Search for the cell housing the specified text and yield its (X, Y) center coordinate. 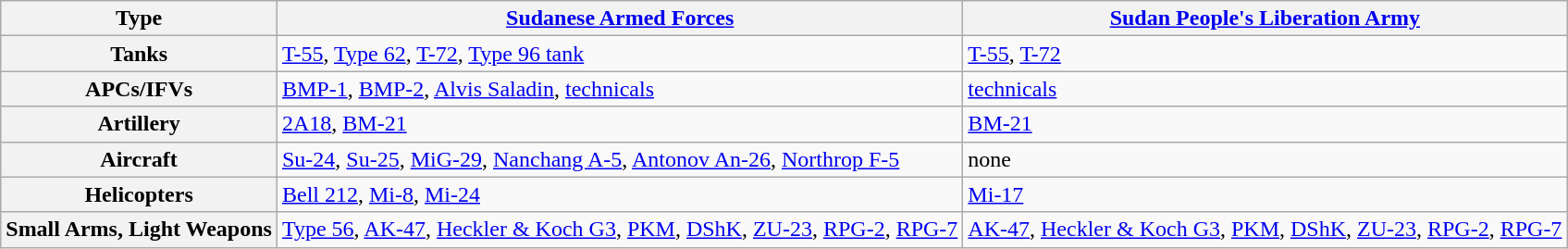
Artillery (139, 124)
technicals (1266, 89)
T-55, Type 62, T-72, Type 96 tank (620, 54)
Small Arms, Light Weapons (139, 230)
Su-24, Su-25, MiG-29, Nanchang A-5, Antonov An-26, Northrop F-5 (620, 159)
Type (139, 19)
APCs/IFVs (139, 89)
BMP-1, BMP-2, Alvis Saladin, technicals (620, 89)
T-55, T-72 (1266, 54)
Sudanese Armed Forces (620, 19)
Aircraft (139, 159)
Helicopters (139, 194)
none (1266, 159)
Bell 212, Mi-8, Mi-24 (620, 194)
Type 56, AK-47, Heckler & Koch G3, PKM, DShK, ZU-23, RPG-2, RPG-7 (620, 230)
2A18, BM-21 (620, 124)
Mi-17 (1266, 194)
AK-47, Heckler & Koch G3, PKM, DShK, ZU-23, RPG-2, RPG-7 (1266, 230)
Tanks (139, 54)
Sudan People's Liberation Army (1266, 19)
BM-21 (1266, 124)
